Return (X, Y) of the center of cell containing provided text 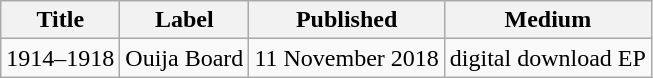
Label (184, 20)
Medium (548, 20)
11 November 2018 (346, 58)
Ouija Board (184, 58)
digital download EP (548, 58)
1914–1918 (60, 58)
Published (346, 20)
Title (60, 20)
